Pinpoint the cell where the given text exists, returning its [X, Y] midpoint coordinate. 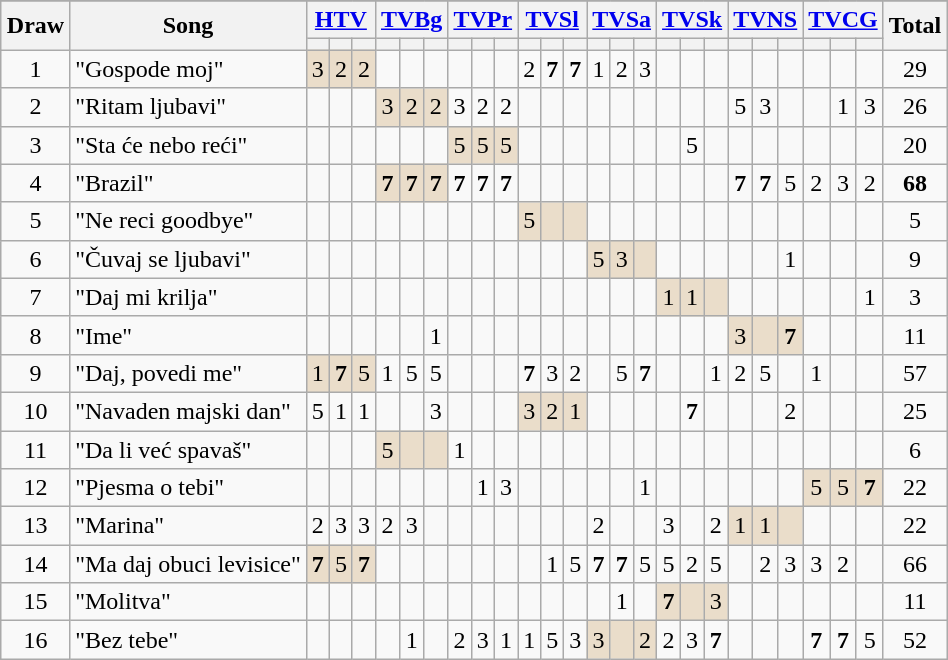
25 [915, 411]
"Čuvaj se ljubavi" [188, 259]
"Ne reci goodbye" [188, 221]
TVSk [692, 20]
"Daj, povedi me" [188, 373]
"Molitva" [188, 602]
10 [35, 411]
20 [915, 145]
"Sta će nebo reći" [188, 145]
"Pjesma o tebi" [188, 488]
TVPr [483, 20]
TVSl [552, 20]
Total [915, 26]
66 [915, 564]
"Da li već spavaš" [188, 449]
52 [915, 640]
"Ma daj obuci levisice" [188, 564]
13 [35, 526]
"Bez tebe" [188, 640]
15 [35, 602]
"Brazil" [188, 183]
12 [35, 488]
"Daj mi krilja" [188, 297]
"Gospode moj" [188, 69]
HTV [340, 20]
57 [915, 373]
"Ritam ljubavi" [188, 107]
68 [915, 183]
8 [35, 335]
26 [915, 107]
16 [35, 640]
TVBg [411, 20]
"Navaden majski dan" [188, 411]
29 [915, 69]
14 [35, 564]
Draw [35, 26]
TVNS [766, 20]
"Ime" [188, 335]
TVSa [622, 20]
TVCG [843, 20]
"Marina" [188, 526]
4 [35, 183]
Song [188, 26]
